Return [X, Y] of the center of cell containing provided text 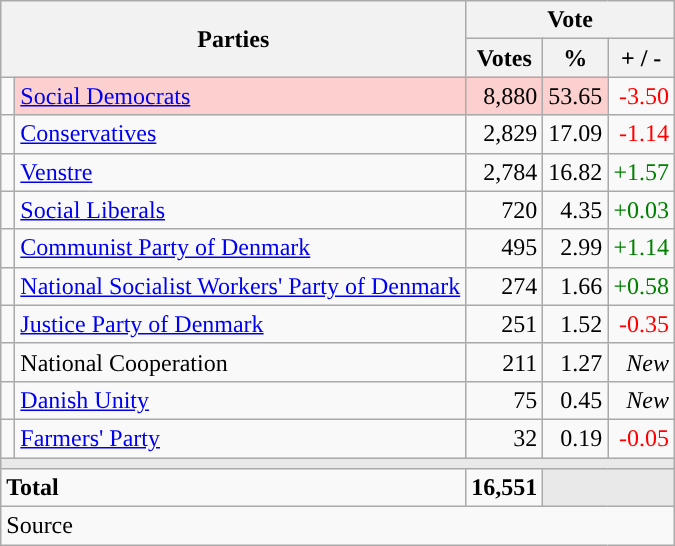
1.66 [576, 286]
2.99 [576, 248]
Vote [570, 20]
251 [504, 324]
75 [504, 400]
17.09 [576, 134]
4.35 [576, 210]
-0.05 [642, 438]
+ / - [642, 58]
8,880 [504, 96]
-0.35 [642, 324]
16.82 [576, 172]
Communist Party of Denmark [240, 248]
Farmers' Party [240, 438]
0.19 [576, 438]
Votes [504, 58]
274 [504, 286]
-3.50 [642, 96]
16,551 [504, 488]
Social Liberals [240, 210]
495 [504, 248]
Parties [234, 39]
0.45 [576, 400]
2,784 [504, 172]
1.27 [576, 362]
2,829 [504, 134]
Danish Unity [240, 400]
Social Democrats [240, 96]
Venstre [240, 172]
National Cooperation [240, 362]
Total [234, 488]
Conservatives [240, 134]
National Socialist Workers' Party of Denmark [240, 286]
32 [504, 438]
+0.03 [642, 210]
+1.57 [642, 172]
% [576, 58]
-1.14 [642, 134]
1.52 [576, 324]
Source [338, 526]
211 [504, 362]
+0.58 [642, 286]
Justice Party of Denmark [240, 324]
+1.14 [642, 248]
720 [504, 210]
53.65 [576, 96]
